From the cell containing the given text, extract its center point as [X, Y] coordinate. 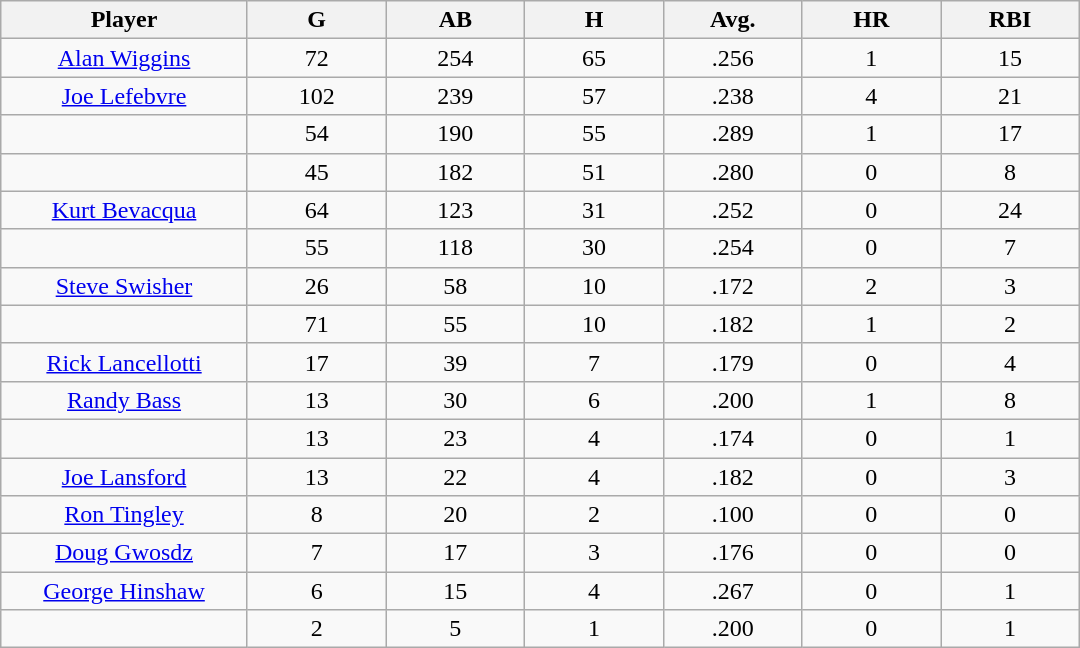
.267 [732, 591]
.289 [732, 134]
.176 [732, 553]
.252 [732, 210]
Joe Lansford [124, 477]
Doug Gwosdz [124, 553]
.280 [732, 172]
AB [456, 20]
31 [594, 210]
.179 [732, 362]
HR [872, 20]
RBI [1010, 20]
57 [594, 96]
65 [594, 58]
190 [456, 134]
254 [456, 58]
George Hinshaw [124, 591]
.172 [732, 286]
Kurt Bevacqua [124, 210]
182 [456, 172]
Alan Wiggins [124, 58]
22 [456, 477]
Ron Tingley [124, 515]
64 [316, 210]
102 [316, 96]
Steve Swisher [124, 286]
39 [456, 362]
24 [1010, 210]
123 [456, 210]
5 [456, 629]
51 [594, 172]
21 [1010, 96]
72 [316, 58]
71 [316, 324]
Avg. [732, 20]
239 [456, 96]
58 [456, 286]
.100 [732, 515]
.174 [732, 438]
45 [316, 172]
Player [124, 20]
Randy Bass [124, 400]
20 [456, 515]
26 [316, 286]
H [594, 20]
G [316, 20]
23 [456, 438]
.238 [732, 96]
54 [316, 134]
Joe Lefebvre [124, 96]
.254 [732, 248]
Rick Lancellotti [124, 362]
118 [456, 248]
.256 [732, 58]
